Return the (X, Y) coordinate for the center point of the cell that contains the specified text.  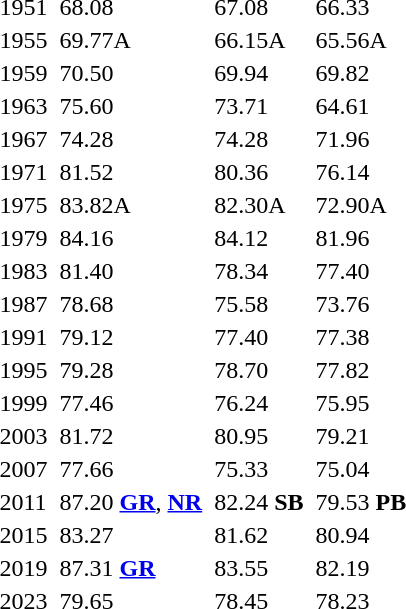
84.12 (259, 238)
82.24 SB (259, 502)
79.12 (131, 337)
81.52 (131, 172)
82.30A (259, 205)
80.36 (259, 172)
75.60 (131, 106)
80.95 (259, 436)
77.46 (131, 403)
83.27 (131, 535)
78.68 (131, 304)
79.28 (131, 370)
76.24 (259, 403)
73.71 (259, 106)
78.70 (259, 370)
84.16 (131, 238)
87.31 GR (131, 568)
77.66 (131, 469)
70.50 (131, 73)
75.58 (259, 304)
83.82A (131, 205)
81.40 (131, 271)
81.62 (259, 535)
87.20 GR, NR (131, 502)
81.72 (131, 436)
83.55 (259, 568)
69.94 (259, 73)
66.15A (259, 40)
69.77A (131, 40)
78.34 (259, 271)
75.33 (259, 469)
77.40 (259, 337)
